Pinpoint the cell where the given text exists, returning its (x, y) midpoint coordinate. 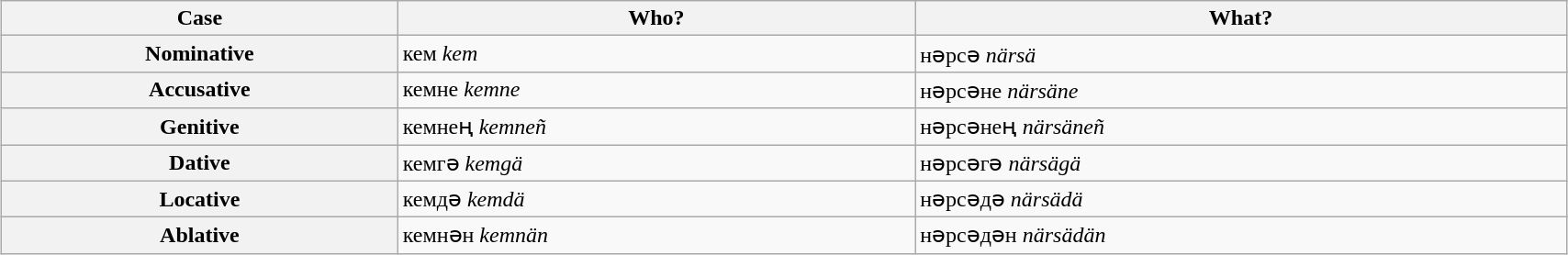
What? (1241, 18)
Case (200, 18)
Genitive (200, 127)
кемнең kemneñ (655, 127)
Dative (200, 163)
кем kem (655, 54)
Ablative (200, 236)
нәрсәнең närsäneñ (1241, 127)
нәрсә närsä (1241, 54)
кемдә kemdä (655, 199)
Locative (200, 199)
Accusative (200, 90)
Nominative (200, 54)
Who? (655, 18)
нәрсәдә närsädä (1241, 199)
кемнән kemnän (655, 236)
нәрсәне närsäne (1241, 90)
нәрсәдән närsädän (1241, 236)
кемне kemne (655, 90)
нәрсәгә närsägä (1241, 163)
кемгә kemgä (655, 163)
